Return the [X, Y] coordinate for the center point of the cell that contains the specified text.  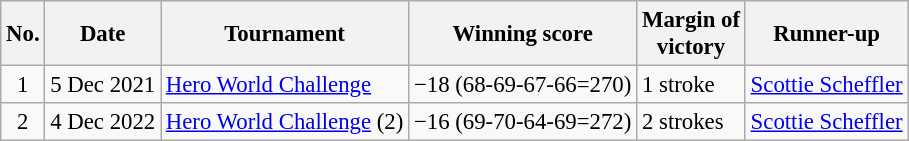
4 Dec 2022 [103, 122]
2 [23, 122]
Runner-up [826, 34]
Margin ofvictory [692, 34]
2 strokes [692, 122]
Winning score [523, 34]
Tournament [284, 34]
−16 (69-70-64-69=272) [523, 122]
5 Dec 2021 [103, 85]
No. [23, 34]
Hero World Challenge [284, 85]
Hero World Challenge (2) [284, 122]
−18 (68-69-67-66=270) [523, 85]
1 [23, 85]
1 stroke [692, 85]
Date [103, 34]
